Extract the (X, Y) coordinate from the center of the cell holding the provided text.  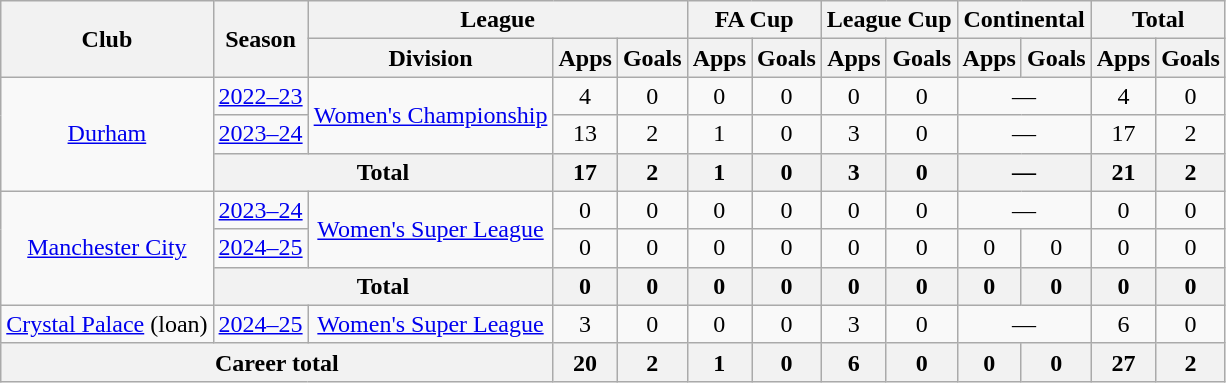
20 (585, 362)
Manchester City (107, 248)
Career total (277, 362)
13 (585, 134)
Crystal Palace (loan) (107, 324)
FA Cup (754, 20)
Club (107, 39)
Durham (107, 134)
27 (1123, 362)
Continental (1024, 20)
Women's Championship (430, 115)
Division (430, 58)
League (498, 20)
2022–23 (260, 96)
League Cup (889, 20)
Season (260, 39)
21 (1123, 172)
